Determine the (X, Y) coordinate at the center of the cell enclosing the given text.  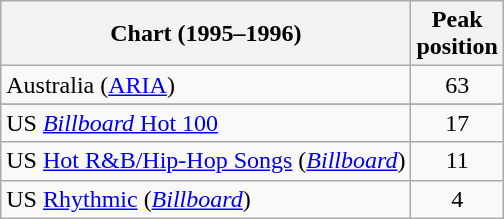
US Rhythmic (Billboard) (206, 199)
Chart (1995–1996) (206, 34)
Australia (ARIA) (206, 85)
63 (457, 85)
17 (457, 123)
Peakposition (457, 34)
4 (457, 199)
US Hot R&B/Hip-Hop Songs (Billboard) (206, 161)
US Billboard Hot 100 (206, 123)
11 (457, 161)
